Capture the cell that displays the provided text and extract its [X, Y] central coordinate. 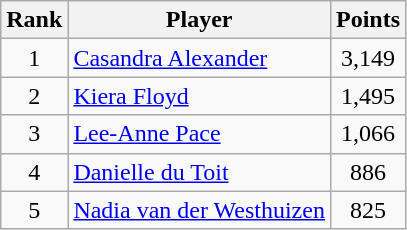
886 [368, 172]
Lee-Anne Pace [200, 134]
1,495 [368, 96]
3,149 [368, 58]
Danielle du Toit [200, 172]
Points [368, 20]
3 [34, 134]
1,066 [368, 134]
4 [34, 172]
Nadia van der Westhuizen [200, 210]
Kiera Floyd [200, 96]
5 [34, 210]
Player [200, 20]
2 [34, 96]
Casandra Alexander [200, 58]
825 [368, 210]
Rank [34, 20]
1 [34, 58]
